Locate the cell with the specified text and output its [x, y] center coordinate. 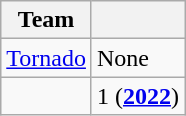
None [138, 58]
1 (2022) [138, 96]
Team [46, 20]
Tornado [46, 58]
